Find where the given text appears and provide that cell's center as [X, Y] coordinate. 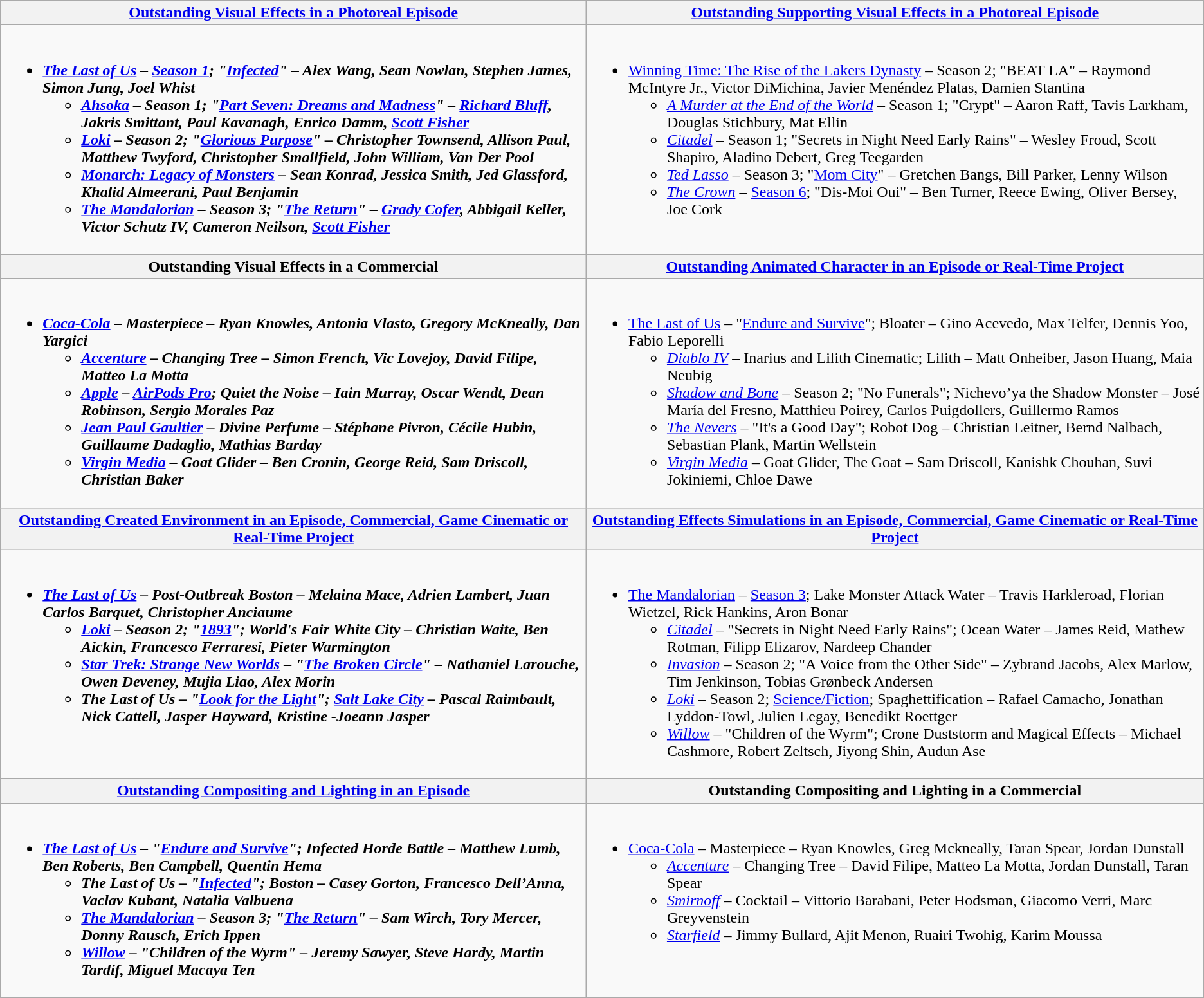
Outstanding Effects Simulations in an Episode, Commercial, Game Cinematic or Real-Time Project [895, 529]
Outstanding Visual Effects in a Commercial [293, 266]
Outstanding Compositing and Lighting in a Commercial [895, 791]
Outstanding Compositing and Lighting in an Episode [293, 791]
Outstanding Animated Character in an Episode or Real-Time Project [895, 266]
Outstanding Visual Effects in a Photoreal Episode [293, 13]
Outstanding Created Environment in an Episode, Commercial, Game Cinematic or Real-Time Project [293, 529]
Outstanding Supporting Visual Effects in a Photoreal Episode [895, 13]
